Pinpoint the cell where the given text exists, returning its [X, Y] midpoint coordinate. 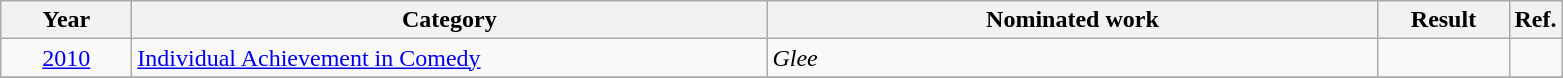
Result [1444, 20]
2010 [66, 58]
Nominated work [1072, 20]
Individual Achievement in Comedy [450, 58]
Year [66, 20]
Ref. [1536, 20]
Category [450, 20]
Glee [1072, 58]
